Detect which cell encompasses the target text, then output its [x, y] center coordinate. 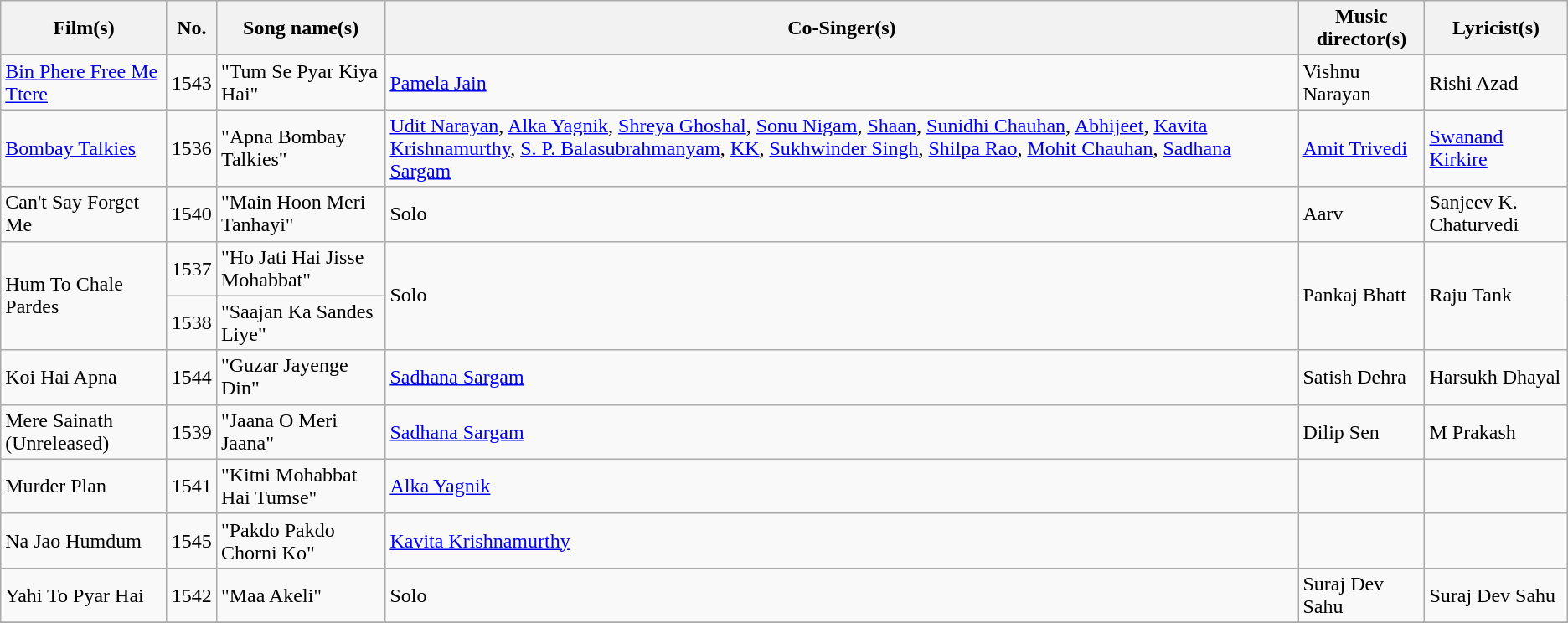
"Guzar Jayenge Din" [300, 377]
Sanjeev K. Chaturvedi [1496, 214]
Kavita Krishnamurthy [842, 541]
"Kitni Mohabbat Hai Tumse" [300, 486]
Bin Phere Free Me Ttere [84, 82]
Music director(s) [1362, 28]
Can't Say Forget Me [84, 214]
No. [191, 28]
Song name(s) [300, 28]
Aarv [1362, 214]
1541 [191, 486]
Amit Trivedi [1362, 148]
Yahi To Pyar Hai [84, 595]
Lyricist(s) [1496, 28]
1545 [191, 541]
Bombay Talkies [84, 148]
Hum To Chale Pardes [84, 296]
1540 [191, 214]
"Tum Se Pyar Kiya Hai" [300, 82]
Koi Hai Apna [84, 377]
Na Jao Humdum [84, 541]
"Saajan Ka Sandes Liye" [300, 323]
Mere Sainath (Unreleased) [84, 432]
Raju Tank [1496, 296]
Dilip Sen [1362, 432]
M Prakash [1496, 432]
1543 [191, 82]
1544 [191, 377]
1539 [191, 432]
"Ho Jati Hai Jisse Mohabbat" [300, 268]
Pamela Jain [842, 82]
"Main Hoon Meri Tanhayi" [300, 214]
Alka Yagnik [842, 486]
"Maa Akeli" [300, 595]
1542 [191, 595]
"Jaana O Meri Jaana" [300, 432]
Co-Singer(s) [842, 28]
"Apna Bombay Talkies" [300, 148]
Rishi Azad [1496, 82]
1538 [191, 323]
Harsukh Dhayal [1496, 377]
Swanand Kirkire [1496, 148]
Film(s) [84, 28]
Vishnu Narayan [1362, 82]
"Pakdo Pakdo Chorni Ko" [300, 541]
Murder Plan [84, 486]
1536 [191, 148]
Pankaj Bhatt [1362, 296]
Satish Dehra [1362, 377]
1537 [191, 268]
